Detect which cell encompasses the target text, then output its (x, y) center coordinate. 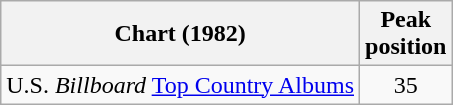
U.S. Billboard Top Country Albums (180, 85)
35 (406, 85)
Peakposition (406, 34)
Chart (1982) (180, 34)
